Locate the cell with the specified text and output its (x, y) center coordinate. 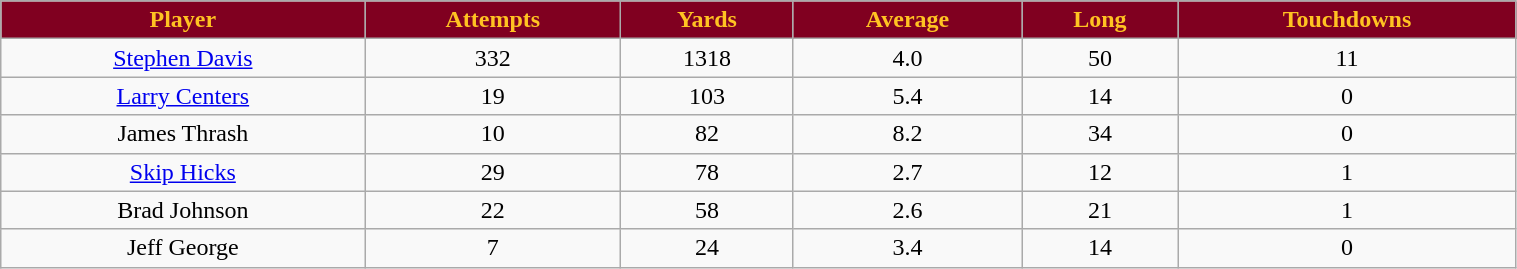
Average (908, 20)
7 (493, 248)
332 (493, 58)
50 (1100, 58)
103 (707, 96)
82 (707, 134)
29 (493, 172)
3.4 (908, 248)
2.6 (908, 210)
8.2 (908, 134)
1318 (707, 58)
2.7 (908, 172)
34 (1100, 134)
Player (183, 20)
5.4 (908, 96)
4.0 (908, 58)
12 (1100, 172)
Brad Johnson (183, 210)
Yards (707, 20)
Larry Centers (183, 96)
Attempts (493, 20)
10 (493, 134)
11 (1347, 58)
James Thrash (183, 134)
22 (493, 210)
24 (707, 248)
19 (493, 96)
78 (707, 172)
Stephen Davis (183, 58)
Jeff George (183, 248)
58 (707, 210)
21 (1100, 210)
Touchdowns (1347, 20)
Skip Hicks (183, 172)
Long (1100, 20)
